Return (x, y) of the center of cell containing provided text 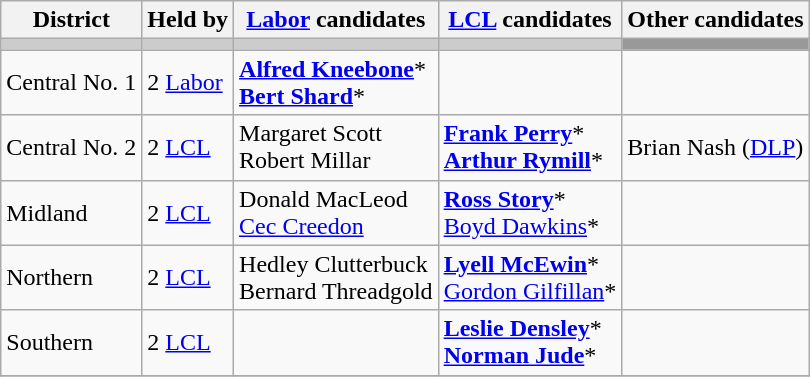
Alfred Kneebone* Bert Shard* (336, 82)
2 Labor (188, 82)
Central No. 2 (72, 148)
Donald MacLeod Cec Creedon (336, 212)
Held by (188, 20)
Midland (72, 212)
Other candidates (716, 20)
Southern (72, 342)
Frank Perry* Arthur Rymill* (530, 148)
Northern (72, 278)
Margaret Scott Robert Millar (336, 148)
Ross Story* Boyd Dawkins* (530, 212)
LCL candidates (530, 20)
Central No. 1 (72, 82)
Hedley Clutterbuck Bernard Threadgold (336, 278)
Lyell McEwin* Gordon Gilfillan* (530, 278)
Labor candidates (336, 20)
Leslie Densley* Norman Jude* (530, 342)
Brian Nash (DLP) (716, 148)
District (72, 20)
